For the text-containing cell, return its midpoint in [x, y] coordinate format. 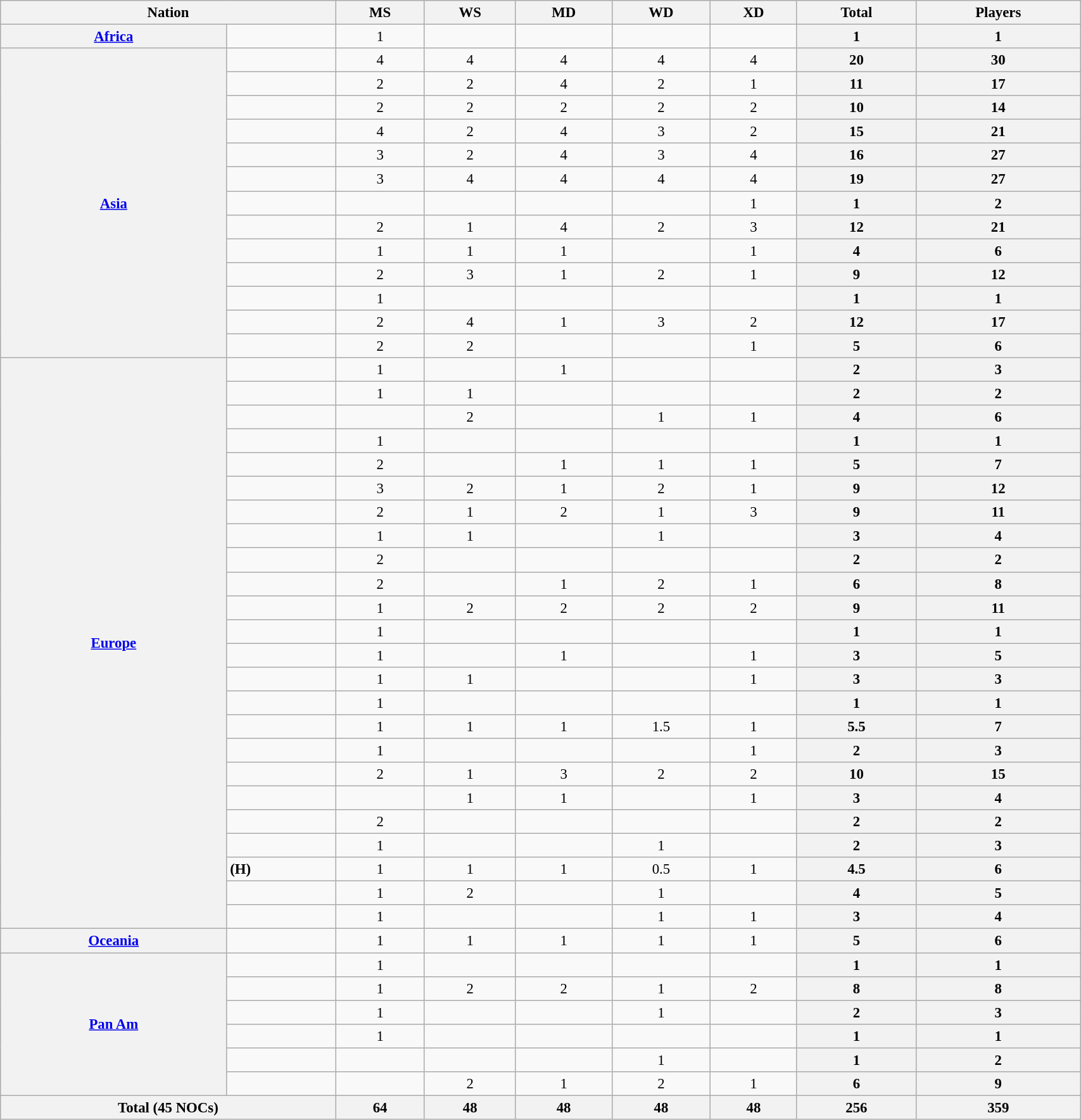
WD [661, 13]
Nation [168, 13]
14 [998, 108]
5.5 [856, 727]
359 [998, 1107]
Oceania [114, 941]
MS [380, 13]
0.5 [661, 869]
XD [754, 13]
Pan Am [114, 1024]
64 [380, 1107]
WS [470, 13]
Total [856, 13]
Players [998, 13]
MD [564, 13]
20 [856, 60]
(H) [281, 869]
Asia [114, 203]
30 [998, 60]
16 [856, 155]
4.5 [856, 869]
Europe [114, 643]
Africa [114, 37]
19 [856, 179]
256 [856, 1107]
Total (45 NOCs) [168, 1107]
1.5 [661, 727]
